Locate the cell with the specified text and output its (X, Y) center coordinate. 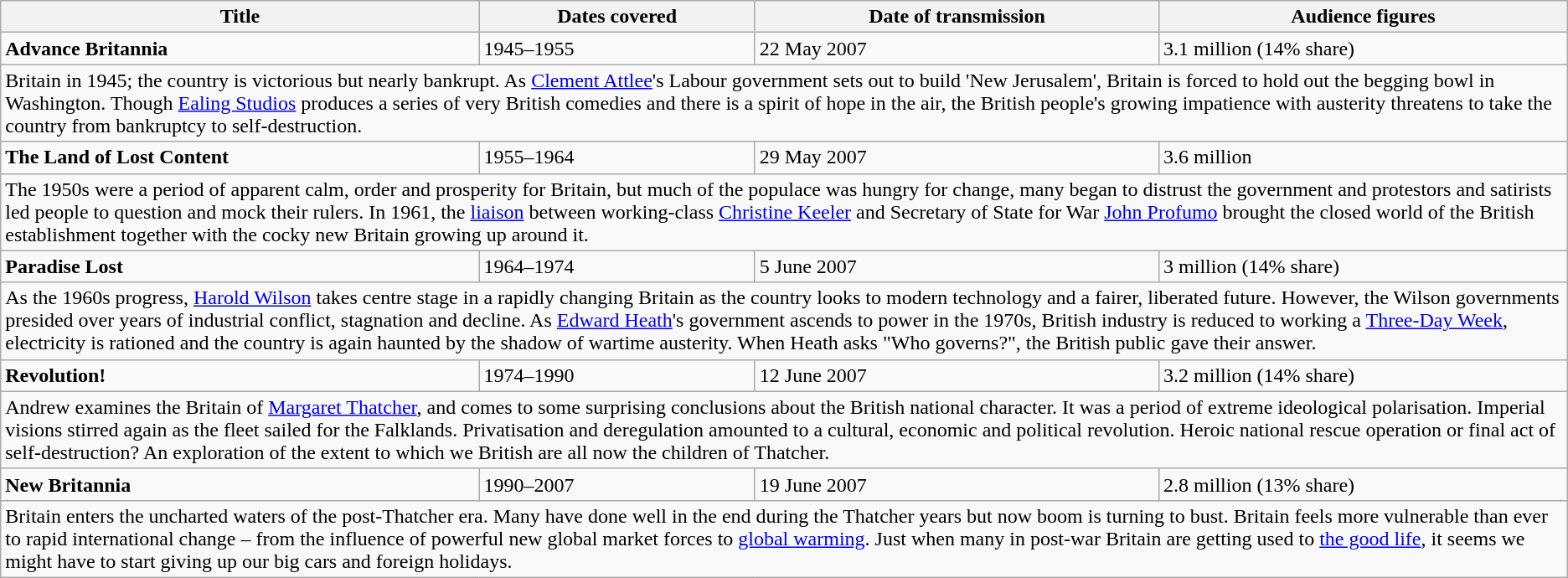
1955–1964 (616, 157)
Audience figures (1364, 17)
3.2 million (14% share) (1364, 375)
Revolution! (240, 375)
The Land of Lost Content (240, 157)
5 June 2007 (957, 266)
19 June 2007 (957, 484)
22 May 2007 (957, 49)
1974–1990 (616, 375)
12 June 2007 (957, 375)
3.1 million (14% share) (1364, 49)
3.6 million (1364, 157)
Dates covered (616, 17)
Advance Britannia (240, 49)
2.8 million (13% share) (1364, 484)
New Britannia (240, 484)
29 May 2007 (957, 157)
1945–1955 (616, 49)
1990–2007 (616, 484)
Date of transmission (957, 17)
3 million (14% share) (1364, 266)
Paradise Lost (240, 266)
1964–1974 (616, 266)
Title (240, 17)
